Locate the cell with the specified text and output its (X, Y) center coordinate. 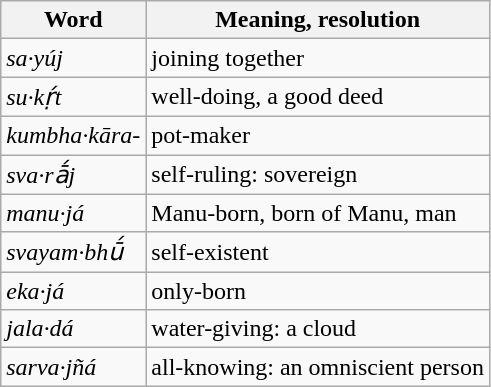
eka·já (74, 291)
well-doing, a good deed (318, 97)
water-giving: a cloud (318, 329)
joining together (318, 58)
sarva·jñá (74, 367)
svayam·bhū́ (74, 252)
all-knowing: an omniscient person (318, 367)
jala·dá (74, 329)
Manu-born, born of Manu, man (318, 213)
sva·rā́j (74, 174)
Meaning, resolution (318, 20)
pot-maker (318, 135)
Word (74, 20)
kumbha·kāra- (74, 135)
only-born (318, 291)
manu·já (74, 213)
self-ruling: sovereign (318, 174)
sa·yúj (74, 58)
su·kṛ́t (74, 97)
self-existent (318, 252)
